Output the [X, Y] coordinate of the center of the cell containing the given text.  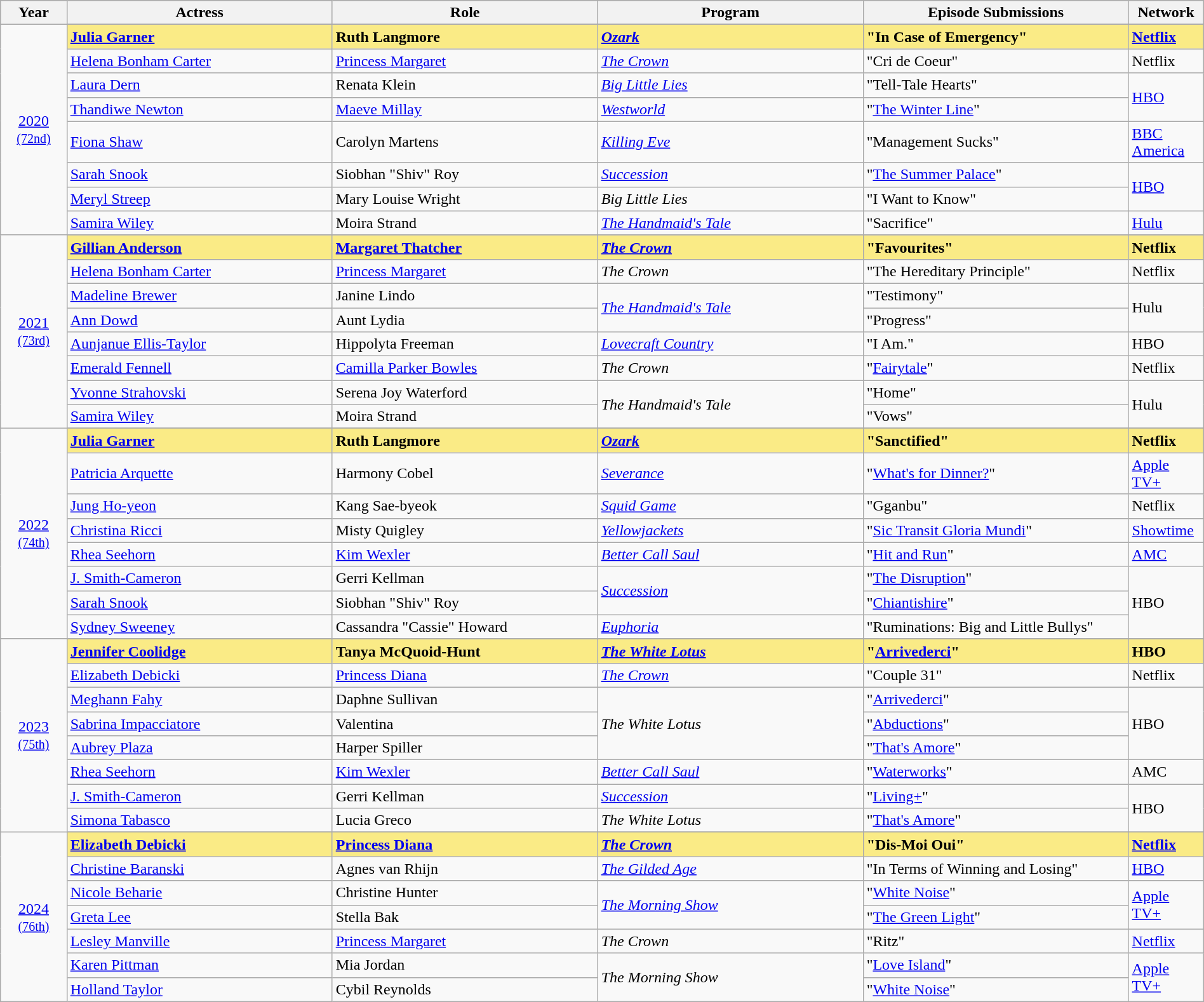
Gillian Anderson [199, 247]
2020(72nd) [34, 130]
Mia Jordan [465, 965]
"Dis-Moi Oui" [996, 845]
Yvonne Strahovski [199, 392]
Simona Tabasco [199, 820]
Severance [730, 474]
Jung Ho-yeon [199, 506]
"Vows" [996, 417]
Christine Hunter [465, 893]
Aunt Lydia [465, 319]
Harmony Cobel [465, 474]
"Couple 31" [996, 675]
Squid Game [730, 506]
Karen Pittman [199, 965]
2024(76th) [34, 917]
Daphne Sullivan [465, 699]
Euphoria [730, 627]
"Love Island" [996, 965]
Cybil Reynolds [465, 989]
Carolyn Martens [465, 142]
"Chiantishire" [996, 603]
Lucia Greco [465, 820]
Nicole Beharie [199, 893]
"Fairytale" [996, 368]
"The Disruption" [996, 578]
"The Winter Line" [996, 109]
Camilla Parker Bowles [465, 368]
Kang Sae-byeok [465, 506]
"Sanctified" [996, 441]
2022(74th) [34, 534]
Patricia Arquette [199, 474]
Agnes van Rhijn [465, 869]
"Ruminations: Big and Little Bullys" [996, 627]
"In Terms of Winning and Losing" [996, 869]
Killing Eve [730, 142]
Jennifer Coolidge [199, 651]
Actress [199, 13]
Year [34, 13]
Lovecraft Country [730, 344]
"The Summer Palace" [996, 175]
"Progress" [996, 319]
"Ritz" [996, 941]
"Abductions" [996, 723]
Valentina [465, 723]
"Testimony" [996, 295]
"Home" [996, 392]
Program [730, 13]
"Gganbu" [996, 506]
Madeline Brewer [199, 295]
"What's for Dinner?" [996, 474]
Episode Submissions [996, 13]
"The Green Light" [996, 917]
Lesley Manville [199, 941]
Showtime [1166, 530]
"Waterworks" [996, 772]
Holland Taylor [199, 989]
Meghann Fahy [199, 699]
Mary Louise Wright [465, 199]
Sabrina Impacciatore [199, 723]
Hippolyta Freeman [465, 344]
Maeve Millay [465, 109]
Renata Klein [465, 85]
"Living+" [996, 796]
BBC America [1166, 142]
2023(75th) [34, 735]
"Favourites" [996, 247]
Emerald Fennell [199, 368]
"I Am." [996, 344]
Sydney Sweeney [199, 627]
Meryl Streep [199, 199]
Laura Dern [199, 85]
Aubrey Plaza [199, 748]
Janine Lindo [465, 295]
Cassandra "Cassie" Howard [465, 627]
Stella Bak [465, 917]
Christina Ricci [199, 530]
Westworld [730, 109]
Fiona Shaw [199, 142]
Christine Baranski [199, 869]
Margaret Thatcher [465, 247]
"Sic Transit Gloria Mundi" [996, 530]
Harper Spiller [465, 748]
Aunjanue Ellis-Taylor [199, 344]
Greta Lee [199, 917]
Ann Dowd [199, 319]
The Gilded Age [730, 869]
Serena Joy Waterford [465, 392]
"Management Sucks" [996, 142]
"In Case of Emergency" [996, 37]
2021(73rd) [34, 331]
Role [465, 13]
"The Hereditary Principle" [996, 271]
Yellowjackets [730, 530]
Thandiwe Newton [199, 109]
Misty Quigley [465, 530]
Tanya McQuoid-Hunt [465, 651]
"Sacrifice" [996, 223]
"Tell-Tale Hearts" [996, 85]
"Cri de Coeur" [996, 61]
Network [1166, 13]
"I Want to Know" [996, 199]
"Hit and Run" [996, 554]
